Return the [x, y] coordinate for the center point of the cell that contains the specified text.  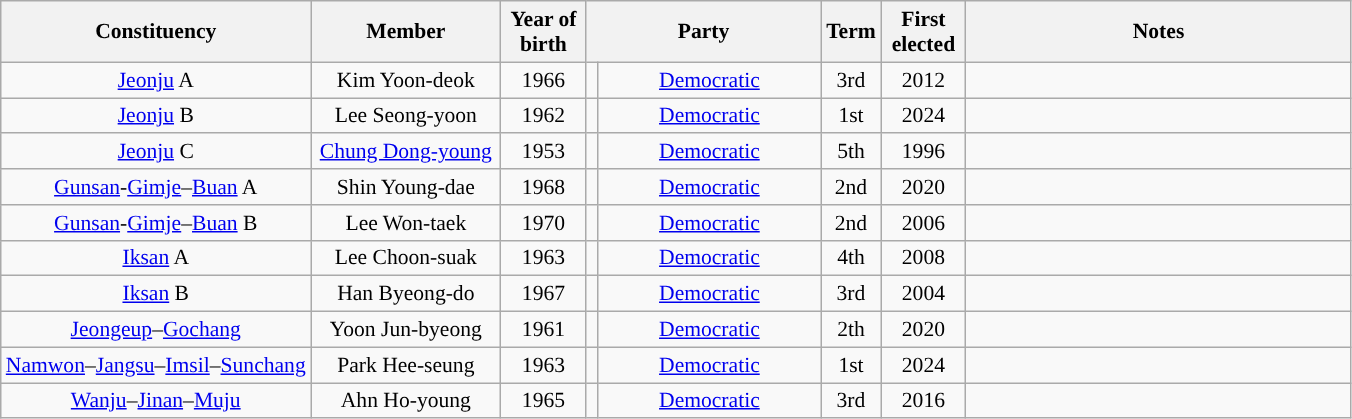
4th [851, 258]
Yoon Jun-byeong [406, 330]
Jeongeup–Gochang [156, 330]
Iksan B [156, 294]
Member [406, 32]
Wanju–Jinan–Muju [156, 401]
1966 [544, 80]
Han Byeong-do [406, 294]
5th [851, 152]
Lee Choon-suak [406, 258]
Chung Dong-young [406, 152]
2006 [924, 223]
1961 [544, 330]
1965 [544, 401]
Gunsan-Gimje–Buan B [156, 223]
Jeonju C [156, 152]
1968 [544, 187]
1970 [544, 223]
Shin Young-dae [406, 187]
Constituency [156, 32]
Namwon–Jangsu–Imsil–Sunchang [156, 365]
Iksan A [156, 258]
1962 [544, 116]
First elected [924, 32]
2008 [924, 258]
Lee Won-taek [406, 223]
Party [704, 32]
2016 [924, 401]
Ahn Ho-young [406, 401]
2004 [924, 294]
Lee Seong-yoon [406, 116]
Year of birth [544, 32]
Gunsan-Gimje–Buan A [156, 187]
1967 [544, 294]
Park Hee-seung [406, 365]
Jeonju A [156, 80]
Term [851, 32]
Jeonju B [156, 116]
Kim Yoon-deok [406, 80]
1953 [544, 152]
Notes [1158, 32]
2012 [924, 80]
2th [851, 330]
1996 [924, 152]
